Determine the (x, y) coordinate at the center of the cell enclosing the given text.  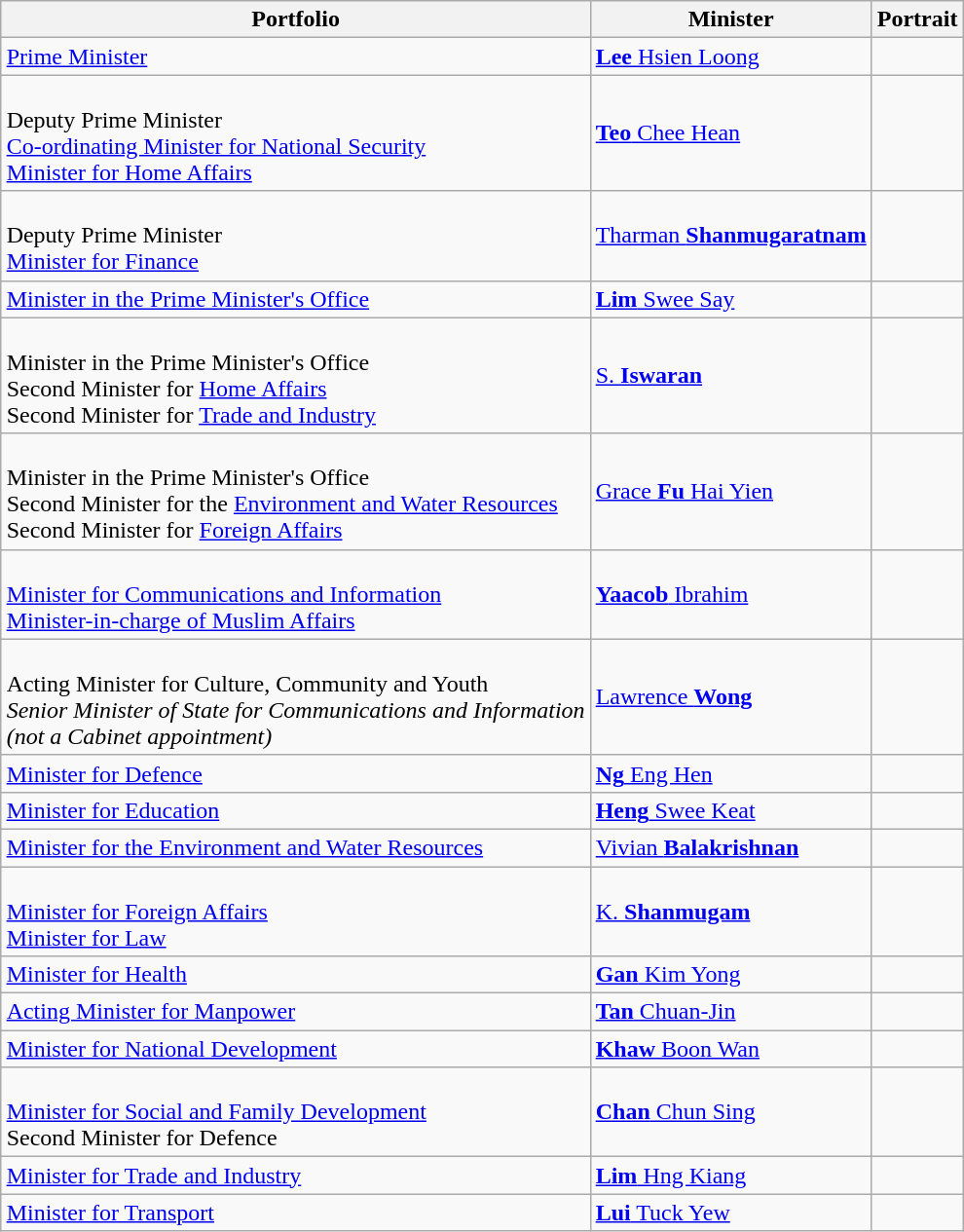
Minister in the Prime Minister's Office Second Minister for the Environment and Water Resources Second Minister for Foreign Affairs (296, 491)
Tan Chuan-Jin (730, 1012)
Minister for Health (296, 975)
Khaw Boon Wan (730, 1049)
Minister in the Prime Minister's Office (296, 299)
Chan Chun Sing (730, 1112)
Portrait (917, 19)
Grace Fu Hai Yien (730, 491)
K. Shanmugam (730, 912)
Tharman Shanmugaratnam (730, 236)
Lim Swee Say (730, 299)
Minister for Foreign Affairs Minister for Law (296, 912)
Minister for National Development (296, 1049)
Lui Tuck Yew (730, 1213)
Deputy Prime Minister Co-ordinating Minister for National Security Minister for Home Affairs (296, 132)
Lee Hsien Loong (730, 56)
Minister for Education (296, 810)
Minister in the Prime Minister's Office Second Minister for Home Affairs Second Minister for Trade and Industry (296, 376)
Acting Minister for Manpower (296, 1012)
Minister for the Environment and Water Resources (296, 847)
Prime Minister (296, 56)
Heng Swee Keat (730, 810)
S. Iswaran (730, 376)
Minister for Social and Family Development Second Minister for Defence (296, 1112)
Acting Minister for Culture, Community and Youth Senior Minister of State for Communications and Information(not a Cabinet appointment) (296, 697)
Ng Eng Hen (730, 773)
Gan Kim Yong (730, 975)
Minister for Transport (296, 1213)
Minister (730, 19)
Deputy Prime Minister Minister for Finance (296, 236)
Yaacob Ibrahim (730, 594)
Lawrence Wong (730, 697)
Vivian Balakrishnan (730, 847)
Minister for Trade and Industry (296, 1176)
Lim Hng Kiang (730, 1176)
Portfolio (296, 19)
Minister for Communications and Information Minister-in-charge of Muslim Affairs (296, 594)
Teo Chee Hean (730, 132)
Minister for Defence (296, 773)
